Pinpoint the cell where the given text exists, returning its [X, Y] midpoint coordinate. 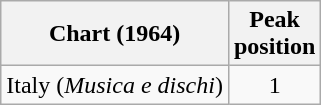
Italy (Musica e dischi) [115, 85]
Peakposition [274, 34]
Chart (1964) [115, 34]
1 [274, 85]
